Find where the given text appears and provide that cell's center as [x, y] coordinate. 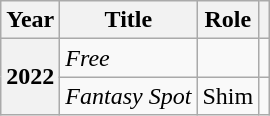
Fantasy Spot [128, 96]
Year [30, 20]
Role [228, 20]
Free [128, 58]
Title [128, 20]
2022 [30, 77]
Shim [228, 96]
